Determine the [X, Y] coordinate at the center of the cell enclosing the given text.  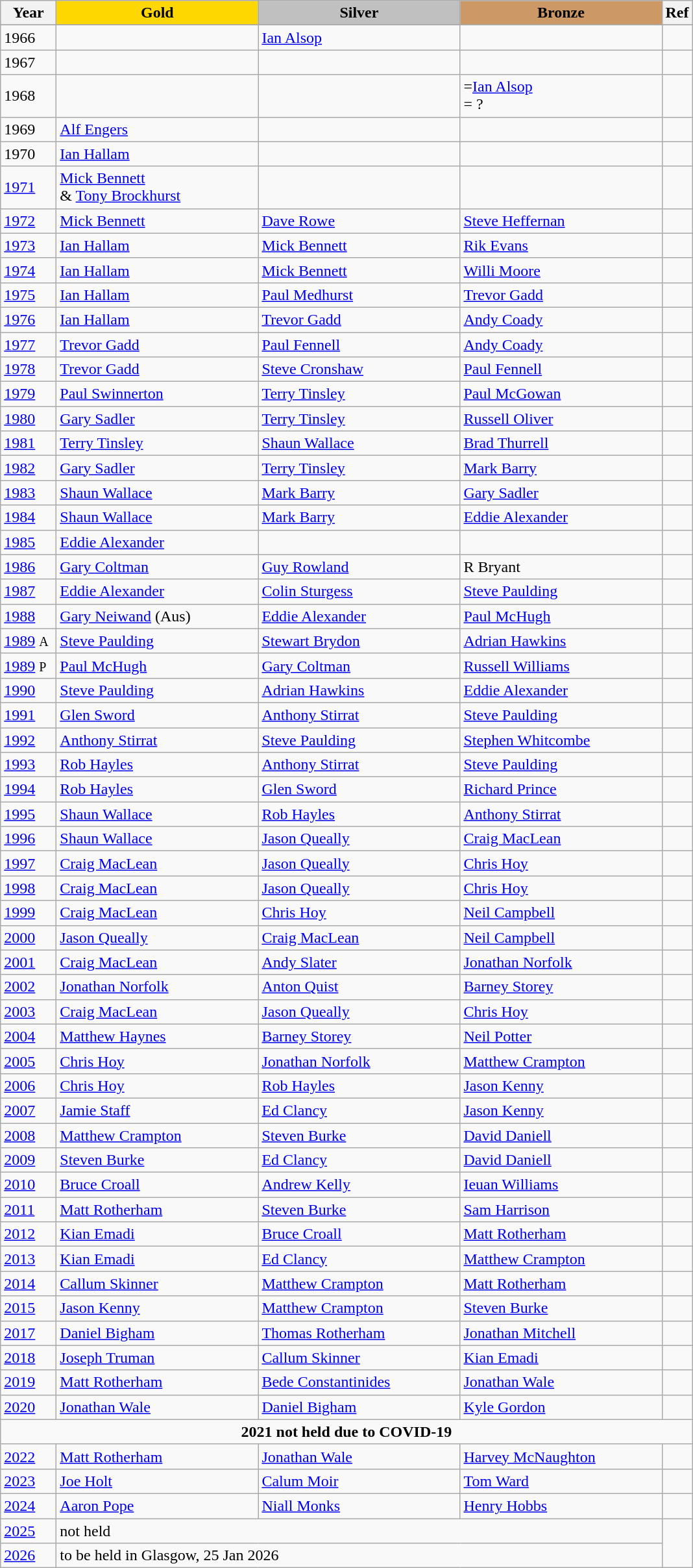
Steve Cronshaw [359, 369]
1978 [29, 369]
2004 [29, 1036]
2021 not held due to COVID-19 [346, 1432]
2006 [29, 1086]
2008 [29, 1136]
Jamie Staff [157, 1110]
1995 [29, 814]
Steve Heffernan [561, 221]
1966 [29, 38]
2001 [29, 962]
2003 [29, 1012]
Sam Harrison [561, 1210]
2022 [29, 1456]
Thomas Rotherham [359, 1333]
2005 [29, 1061]
Willi Moore [561, 270]
1999 [29, 913]
1986 [29, 567]
2018 [29, 1358]
1988 [29, 616]
Mick Bennett & Tony Brockhurst [157, 187]
1980 [29, 419]
2012 [29, 1234]
Jonathan Mitchell [561, 1333]
Colin Sturgess [359, 591]
Anton Quist [359, 987]
2002 [29, 987]
Ian Alsop [359, 38]
2009 [29, 1160]
1994 [29, 790]
2010 [29, 1185]
Harvey McNaughton [561, 1456]
to be held in Glasgow, 25 Jan 2026 [359, 1556]
Aaron Pope [157, 1506]
Alf Engers [157, 129]
Calum Moir [359, 1481]
1970 [29, 154]
2026 [29, 1556]
2024 [29, 1506]
1979 [29, 394]
R Bryant [561, 567]
Dave Rowe [359, 221]
1992 [29, 740]
Kyle Gordon [561, 1407]
Richard Prince [561, 790]
2013 [29, 1259]
Matthew Haynes [157, 1036]
Joseph Truman [157, 1358]
2019 [29, 1382]
2000 [29, 938]
Gary Neiwand (Aus) [157, 616]
2020 [29, 1407]
Rik Evans [561, 245]
Andrew Kelly [359, 1185]
1981 [29, 443]
2014 [29, 1284]
1967 [29, 62]
Niall Monks [359, 1506]
Ref [677, 13]
2017 [29, 1333]
1985 [29, 542]
1977 [29, 345]
Paul Swinnerton [157, 394]
Russell Oliver [561, 419]
2015 [29, 1308]
1989 A [29, 641]
1996 [29, 839]
1987 [29, 591]
1968 [29, 96]
1997 [29, 864]
Bronze [561, 13]
1984 [29, 517]
Ieuan Williams [561, 1185]
1993 [29, 765]
1969 [29, 129]
2007 [29, 1110]
1991 [29, 715]
not held [359, 1530]
Stephen Whitcombe [561, 740]
1976 [29, 319]
Henry Hobbs [561, 1506]
1983 [29, 493]
1972 [29, 221]
Tom Ward [561, 1481]
Silver [359, 13]
1975 [29, 295]
1982 [29, 468]
Guy Rowland [359, 567]
Gold [157, 13]
Brad Thurrell [561, 443]
1990 [29, 690]
=Ian Alsop= ? [561, 96]
2025 [29, 1530]
Andy Slater [359, 962]
2023 [29, 1481]
Joe Holt [157, 1481]
Stewart Brydon [359, 641]
Bede Constantinides [359, 1382]
Year [29, 13]
1998 [29, 888]
Paul Medhurst [359, 295]
1974 [29, 270]
Neil Potter [561, 1036]
1973 [29, 245]
1971 [29, 187]
1989 P [29, 666]
2011 [29, 1210]
Paul McGowan [561, 394]
Russell Williams [561, 666]
